Return the [x, y] coordinate for the center point of the cell that contains the specified text.  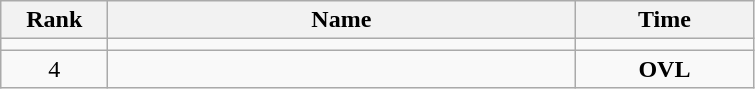
Name [342, 20]
Time [664, 20]
OVL [664, 69]
Rank [54, 20]
4 [54, 69]
